Provide the (x, y) coordinate of the cell's center where the given text is located.  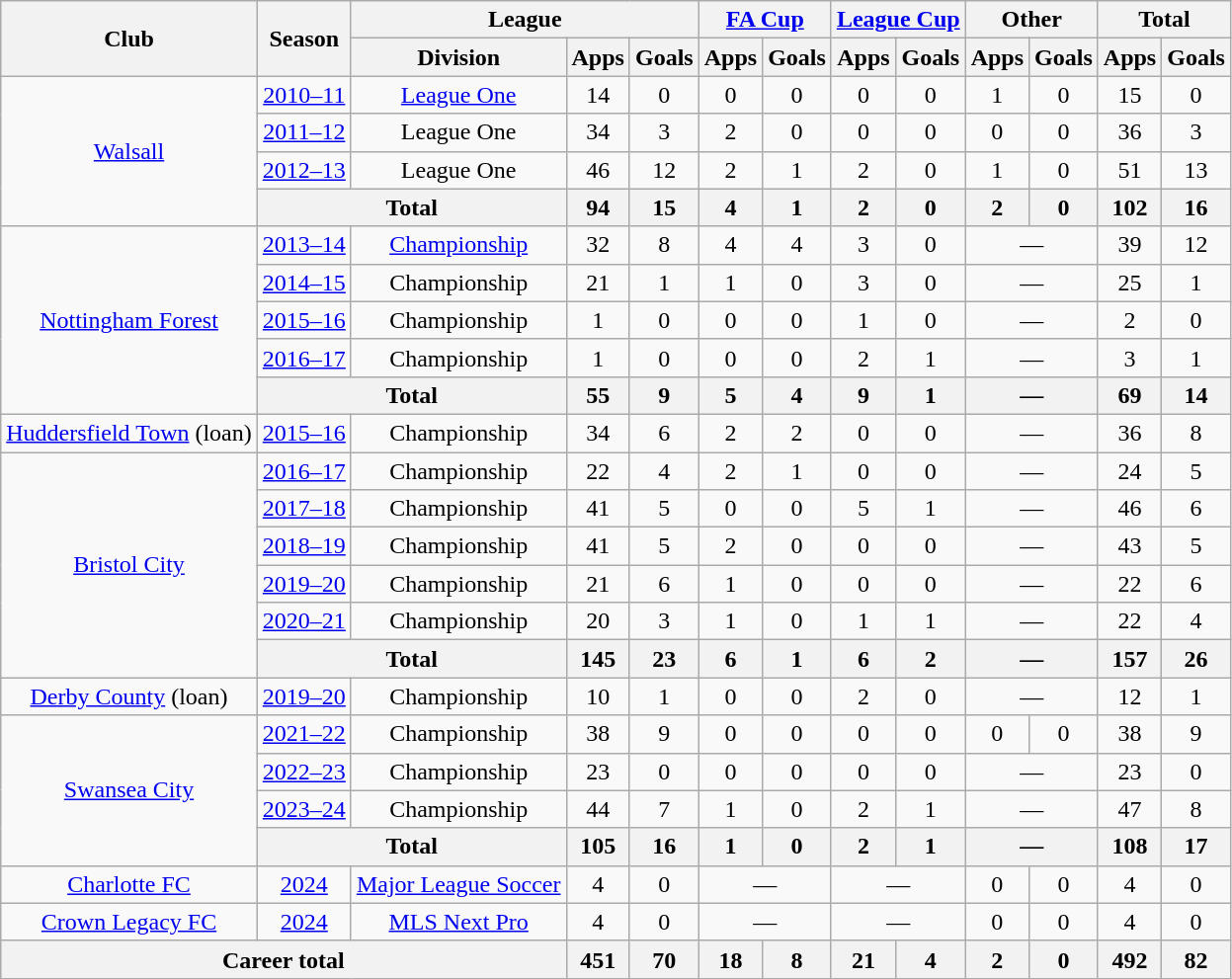
82 (1196, 959)
Crown Legacy FC (129, 922)
10 (598, 696)
43 (1129, 546)
47 (1129, 809)
18 (730, 959)
Swansea City (129, 790)
Season (304, 39)
FA Cup (765, 20)
44 (598, 809)
Walsall (129, 151)
2011–12 (304, 132)
Major League Soccer (458, 884)
2023–24 (304, 809)
Nottingham Forest (129, 320)
492 (1129, 959)
108 (1129, 847)
2017–18 (304, 509)
League Cup (898, 20)
105 (598, 847)
7 (664, 809)
13 (1196, 170)
Derby County (loan) (129, 696)
145 (598, 659)
69 (1129, 395)
25 (1129, 283)
2014–15 (304, 283)
17 (1196, 847)
Bristol City (129, 565)
24 (1129, 471)
451 (598, 959)
32 (598, 245)
20 (598, 621)
2022–23 (304, 772)
Club (129, 39)
Career total (284, 959)
2012–13 (304, 170)
55 (598, 395)
2018–19 (304, 546)
157 (1129, 659)
26 (1196, 659)
2010–11 (304, 95)
Charlotte FC (129, 884)
2021–22 (304, 734)
MLS Next Pro (458, 922)
League (525, 20)
70 (664, 959)
Huddersfield Town (loan) (129, 433)
Other (1031, 20)
102 (1129, 207)
Division (458, 57)
39 (1129, 245)
2020–21 (304, 621)
51 (1129, 170)
2013–14 (304, 245)
94 (598, 207)
